Identify which cell holds the provided text, then report its [X, Y] central coordinate. 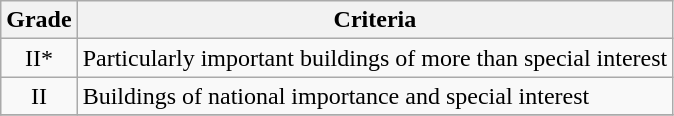
Criteria [375, 20]
II [39, 96]
II* [39, 58]
Particularly important buildings of more than special interest [375, 58]
Buildings of national importance and special interest [375, 96]
Grade [39, 20]
